Provide the (X, Y) coordinate of the cell's center where the given text is located.  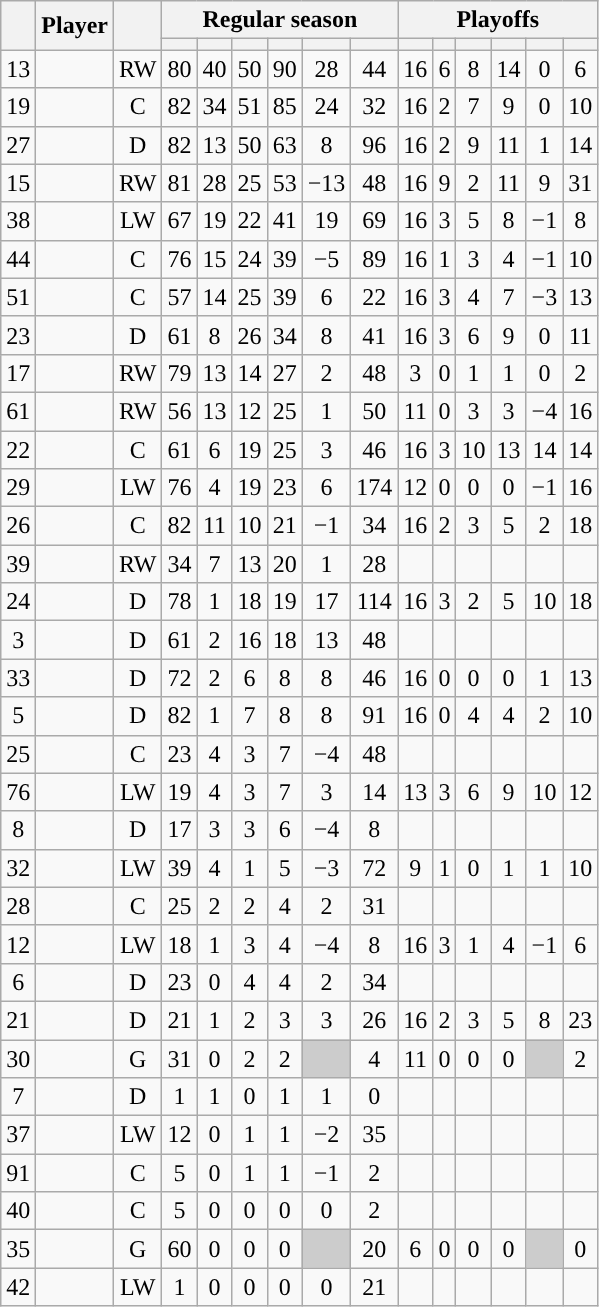
Regular season (280, 20)
81 (180, 183)
174 (374, 488)
79 (180, 373)
67 (180, 221)
85 (284, 107)
89 (374, 259)
80 (180, 69)
56 (180, 411)
96 (374, 145)
−5 (326, 259)
63 (284, 145)
Player (75, 26)
Playoffs (498, 20)
42 (18, 1287)
90 (284, 69)
30 (18, 1059)
−13 (326, 183)
38 (18, 221)
37 (18, 1135)
−2 (326, 1135)
33 (18, 678)
78 (180, 602)
57 (180, 297)
29 (18, 488)
60 (180, 1249)
53 (284, 183)
114 (374, 602)
69 (374, 221)
